Capture the cell that displays the provided text and extract its (x, y) central coordinate. 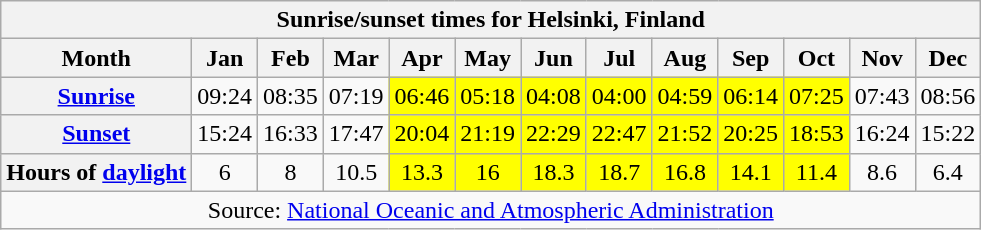
Apr (422, 58)
08:35 (291, 96)
Month (96, 58)
15:24 (225, 134)
8 (291, 172)
08:56 (948, 96)
07:25 (817, 96)
18:53 (817, 134)
21:52 (685, 134)
13.3 (422, 172)
04:00 (619, 96)
14.1 (751, 172)
09:24 (225, 96)
04:08 (554, 96)
Mar (356, 58)
07:19 (356, 96)
Sunrise/sunset times for Helsinki, Finland (491, 20)
15:22 (948, 134)
21:19 (488, 134)
Jul (619, 58)
Feb (291, 58)
06:46 (422, 96)
Jun (554, 58)
Sunrise (96, 96)
Nov (882, 58)
8.6 (882, 172)
18.7 (619, 172)
11.4 (817, 172)
22:29 (554, 134)
20:25 (751, 134)
May (488, 58)
16 (488, 172)
18.3 (554, 172)
Sep (751, 58)
Source: National Oceanic and Atmospheric Administration (491, 210)
Sunset (96, 134)
16:33 (291, 134)
Hours of daylight (96, 172)
22:47 (619, 134)
07:43 (882, 96)
10.5 (356, 172)
Dec (948, 58)
17:47 (356, 134)
05:18 (488, 96)
6 (225, 172)
6.4 (948, 172)
Jan (225, 58)
16.8 (685, 172)
04:59 (685, 96)
Aug (685, 58)
20:04 (422, 134)
16:24 (882, 134)
06:14 (751, 96)
Oct (817, 58)
